For the text-containing cell, return its midpoint in [X, Y] coordinate format. 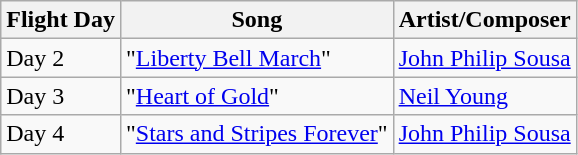
Song [256, 20]
Day 2 [61, 58]
"Heart of Gold" [256, 96]
"Liberty Bell March" [256, 58]
Flight Day [61, 20]
"Stars and Stripes Forever" [256, 134]
Neil Young [484, 96]
Artist/Composer [484, 20]
Day 3 [61, 96]
Day 4 [61, 134]
